Identify which cell holds the provided text, then report its [x, y] central coordinate. 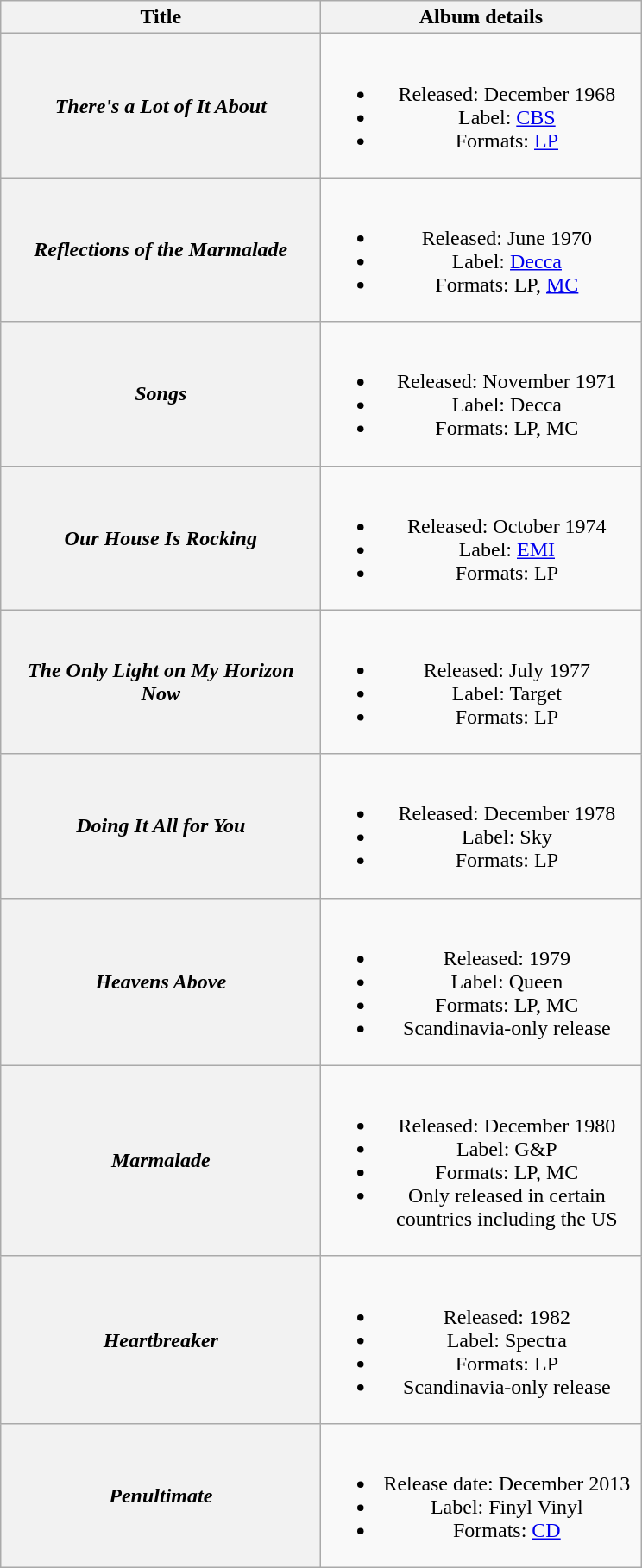
Penultimate [160, 1496]
Our House Is Rocking [160, 538]
Doing It All for You [160, 826]
Marmalade [160, 1161]
Released: November 1971Label: DeccaFormats: LP, MC [481, 393]
Reflections of the Marmalade [160, 250]
Released: July 1977Label: TargetFormats: LP [481, 681]
Released: 1979Label: QueenFormats: LP, MCScandinavia-only release [481, 982]
Released: December 1980Label: G&PFormats: LP, MCOnly released in certain countries including the US [481, 1161]
Album details [481, 17]
Released: October 1974Label: EMIFormats: LP [481, 538]
Heavens Above [160, 982]
There's a Lot of It About [160, 105]
The Only Light on My Horizon Now [160, 681]
Released: 1982Label: SpectraFormats: LPScandinavia-only release [481, 1339]
Released: June 1970Label: DeccaFormats: LP, MC [481, 250]
Release date: December 2013Label: Finyl VinylFormats: CD [481, 1496]
Heartbreaker [160, 1339]
Released: December 1968Label: CBSFormats: LP [481, 105]
Released: December 1978Label: SkyFormats: LP [481, 826]
Songs [160, 393]
Title [160, 17]
